Scan for the cell matching the given text and deliver its [X, Y] coordinate at center. 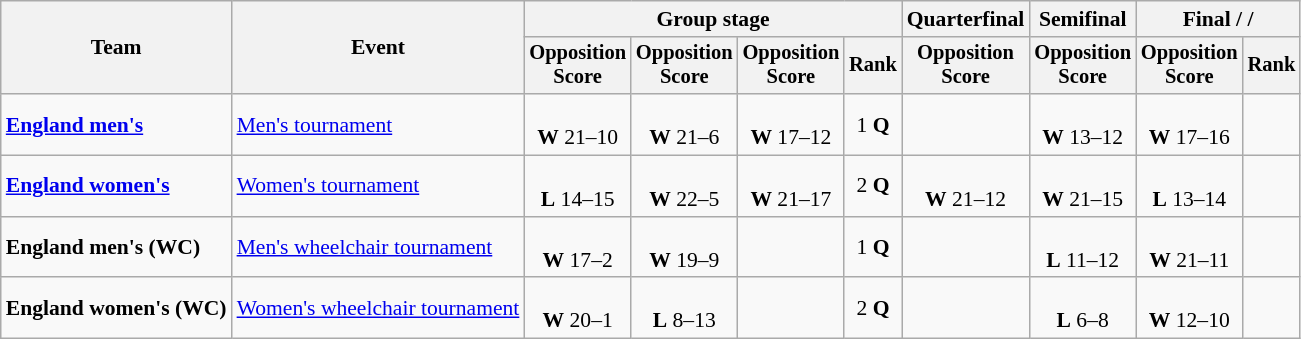
Women's wheelchair tournament [378, 308]
Women's tournament [378, 186]
W 21–10 [578, 124]
Quarterfinal [966, 19]
W 17–16 [1190, 124]
W 13–12 [1082, 124]
L 13–14 [1190, 186]
W 20–1 [578, 308]
W 12–10 [1190, 308]
L 6–8 [1082, 308]
W 21–15 [1082, 186]
W 21–11 [1190, 248]
W 21–12 [966, 186]
England women's (WC) [116, 308]
W 21–6 [684, 124]
W 17–12 [792, 124]
W 19–9 [684, 248]
Men's tournament [378, 124]
Final / / [1218, 19]
England men's [116, 124]
W 17–2 [578, 248]
L 8–13 [684, 308]
Event [378, 48]
L 14–15 [578, 186]
W 21–17 [792, 186]
England men's (WC) [116, 248]
Semifinal [1082, 19]
Men's wheelchair tournament [378, 248]
England women's [116, 186]
Group stage [712, 19]
W 22–5 [684, 186]
L 11–12 [1082, 248]
Team [116, 48]
